For the text-containing cell, return its midpoint in (X, Y) coordinate format. 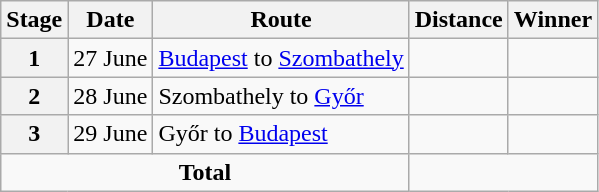
1 (34, 58)
Distance (458, 20)
Győr to Budapest (281, 134)
29 June (110, 134)
28 June (110, 96)
Total (205, 172)
Winner (552, 20)
Route (281, 20)
2 (34, 96)
Date (110, 20)
27 June (110, 58)
Stage (34, 20)
Szombathely to Győr (281, 96)
3 (34, 134)
Budapest to Szombathely (281, 58)
